Scan for the cell matching the given text and deliver its (X, Y) coordinate at center. 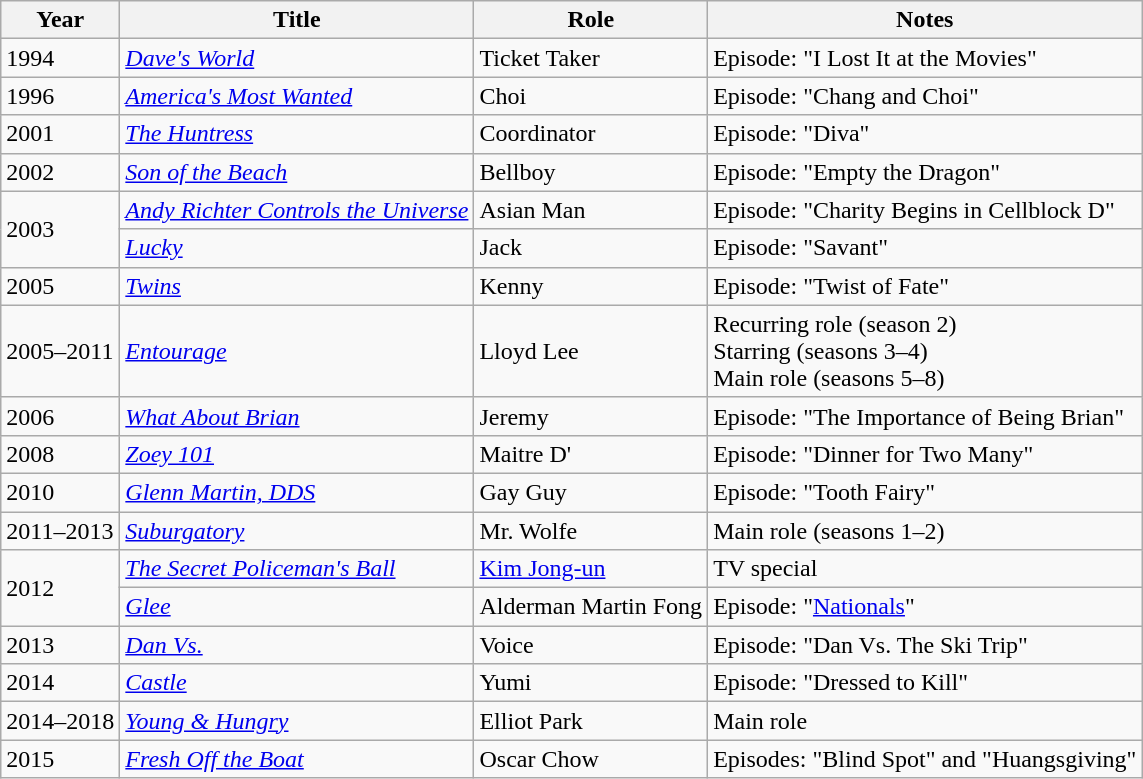
1994 (60, 58)
Bellboy (591, 172)
Choi (591, 96)
Episode: "Twist of Fate" (925, 286)
America's Most Wanted (297, 96)
Ticket Taker (591, 58)
2013 (60, 645)
Voice (591, 645)
Zoey 101 (297, 454)
Episode: "The Importance of Being Brian" (925, 416)
Jack (591, 248)
Suburgatory (297, 531)
The Secret Policeman's Ball (297, 569)
Title (297, 20)
Episode: "Dan Vs. The Ski Trip" (925, 645)
Elliot Park (591, 721)
Role (591, 20)
Notes (925, 20)
Episode: "Empty the Dragon" (925, 172)
Young & Hungry (297, 721)
Episode: "Nationals" (925, 607)
Dan Vs. (297, 645)
Episode: "Savant" (925, 248)
Coordinator (591, 134)
Glee (297, 607)
Episode: "Charity Begins in Cellblock D" (925, 210)
Recurring role (season 2)Starring (seasons 3–4)Main role (seasons 5–8) (925, 351)
Episode: "Dinner for Two Many" (925, 454)
Lloyd Lee (591, 351)
The Huntress (297, 134)
TV special (925, 569)
Andy Richter Controls the Universe (297, 210)
Episode: "Tooth Fairy" (925, 492)
2014 (60, 683)
Yumi (591, 683)
Kim Jong-un (591, 569)
2012 (60, 588)
Glenn Martin, DDS (297, 492)
Year (60, 20)
2011–2013 (60, 531)
Main role (seasons 1–2) (925, 531)
Jeremy (591, 416)
2006 (60, 416)
2005–2011 (60, 351)
Fresh Off the Boat (297, 759)
Maitre D' (591, 454)
Main role (925, 721)
2014–2018 (60, 721)
Gay Guy (591, 492)
Episodes: "Blind Spot" and "Huangsgiving" (925, 759)
Son of the Beach (297, 172)
2001 (60, 134)
Twins (297, 286)
2010 (60, 492)
What About Brian (297, 416)
Oscar Chow (591, 759)
2005 (60, 286)
Castle (297, 683)
Episode: "I Lost It at the Movies" (925, 58)
2008 (60, 454)
Lucky (297, 248)
Entourage (297, 351)
2002 (60, 172)
Alderman Martin Fong (591, 607)
Episode: "Chang and Choi" (925, 96)
Asian Man (591, 210)
Mr. Wolfe (591, 531)
2003 (60, 229)
Dave's World (297, 58)
Kenny (591, 286)
Episode: "Dressed to Kill" (925, 683)
1996 (60, 96)
Episode: "Diva" (925, 134)
2015 (60, 759)
